Pinpoint the cell where the given text exists, returning its (x, y) midpoint coordinate. 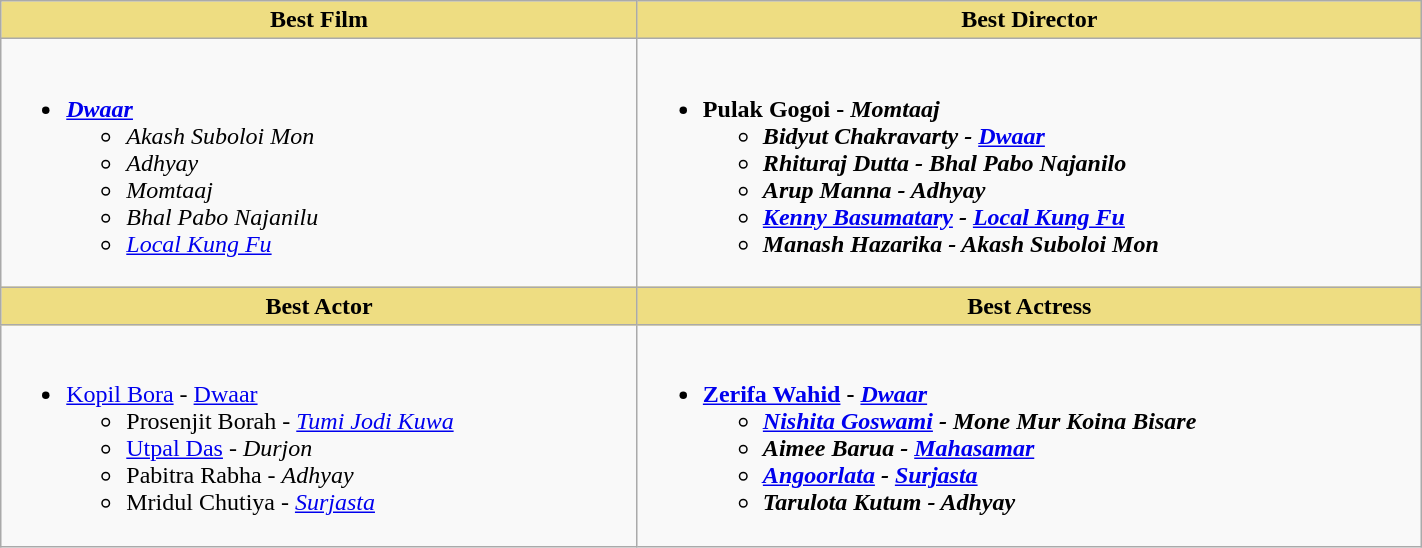
Kopil Bora - DwaarProsenjit Borah - Tumi Jodi KuwaUtpal Das - DurjonPabitra Rabha - AdhyayMridul Chutiya - Surjasta (320, 436)
Best Actress (1029, 306)
Zerifa Wahid - DwaarNishita Goswami - Mone Mur Koina BisareAimee Barua - MahasamarAngoorlata - SurjastaTarulota Kutum - Adhyay (1029, 436)
Best Director (1029, 20)
Best Actor (320, 306)
DwaarAkash Suboloi MonAdhyayMomtaajBhal Pabo NajaniluLocal Kung Fu (320, 163)
Best Film (320, 20)
